Find where the given text appears and provide that cell's center as [X, Y] coordinate. 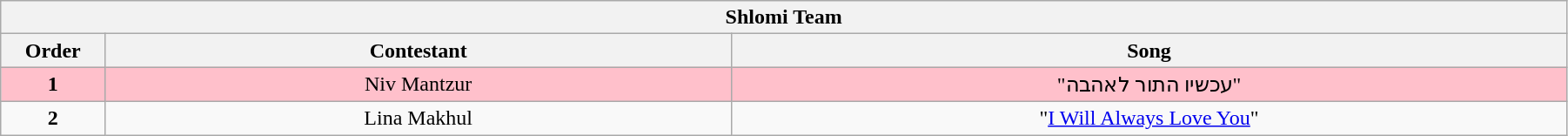
Shlomi Team [784, 17]
Contestant [419, 51]
"עכשיו התור לאהבה" [1149, 85]
2 [53, 118]
Song [1149, 51]
Order [53, 51]
1 [53, 85]
"I Will Always Love You" [1149, 118]
Lina Makhul [419, 118]
Niv Mantzur [419, 85]
